Capture the cell that displays the provided text and extract its [x, y] central coordinate. 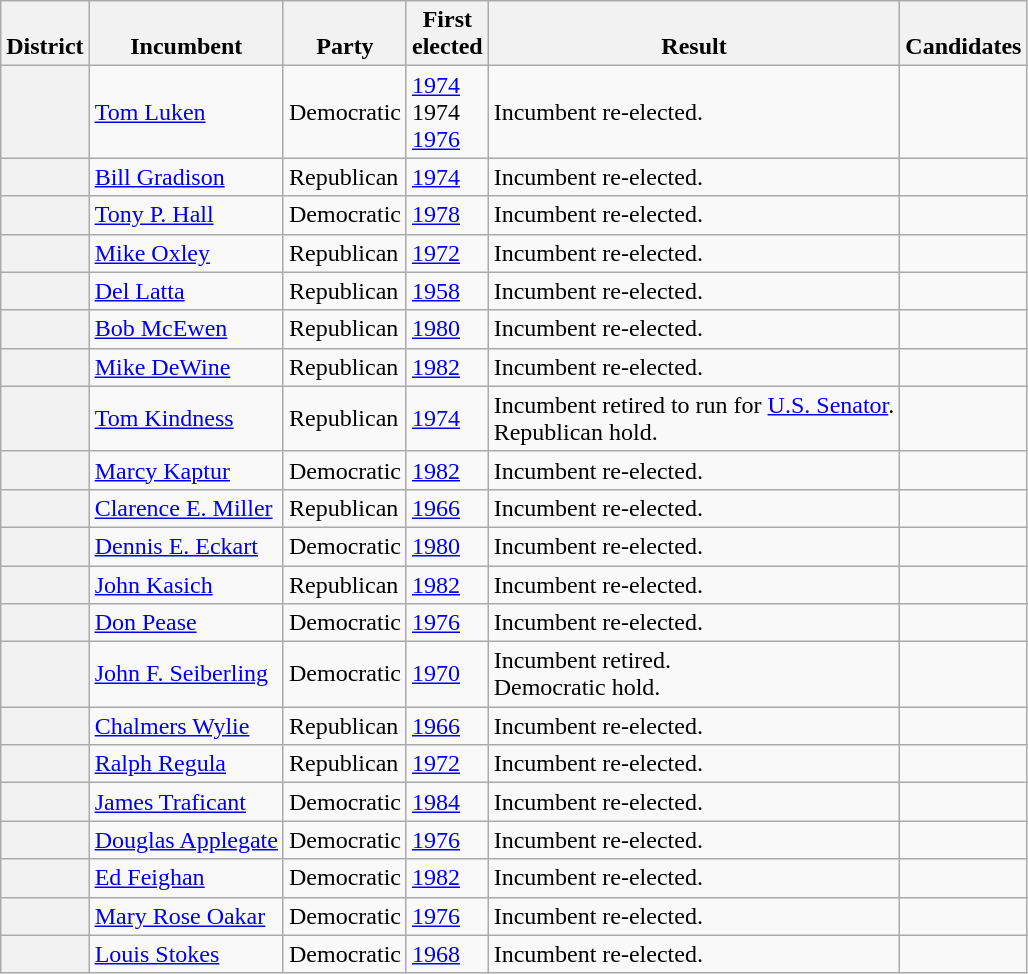
Tony P. Hall [186, 215]
James Traficant [186, 802]
Incumbent retired to run for U.S. Senator.Republican hold. [694, 418]
1968 [447, 954]
Mike DeWine [186, 367]
Mary Rose Oakar [186, 916]
District [45, 34]
Marcy Kaptur [186, 470]
Bob McEwen [186, 329]
Dennis E. Eckart [186, 546]
Tom Kindness [186, 418]
Ed Feighan [186, 878]
1970 [447, 674]
Bill Gradison [186, 177]
1974 1974 1976 [447, 112]
Clarence E. Miller [186, 508]
1984 [447, 802]
Firstelected [447, 34]
Ralph Regula [186, 764]
1958 [447, 291]
Incumbent [186, 34]
Party [344, 34]
Douglas Applegate [186, 840]
Incumbent retired.Democratic hold. [694, 674]
Louis Stokes [186, 954]
Result [694, 34]
Del Latta [186, 291]
John Kasich [186, 585]
1978 [447, 215]
John F. Seiberling [186, 674]
Candidates [964, 34]
Chalmers Wylie [186, 726]
Don Pease [186, 623]
Tom Luken [186, 112]
Mike Oxley [186, 253]
